Capture the cell that displays the provided text and extract its (x, y) central coordinate. 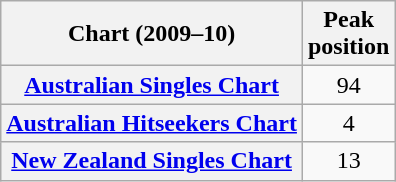
4 (348, 123)
94 (348, 85)
Chart (2009–10) (152, 34)
New Zealand Singles Chart (152, 161)
Peakposition (348, 34)
13 (348, 161)
Australian Hitseekers Chart (152, 123)
Australian Singles Chart (152, 85)
